Find where the given text appears and provide that cell's center as [X, Y] coordinate. 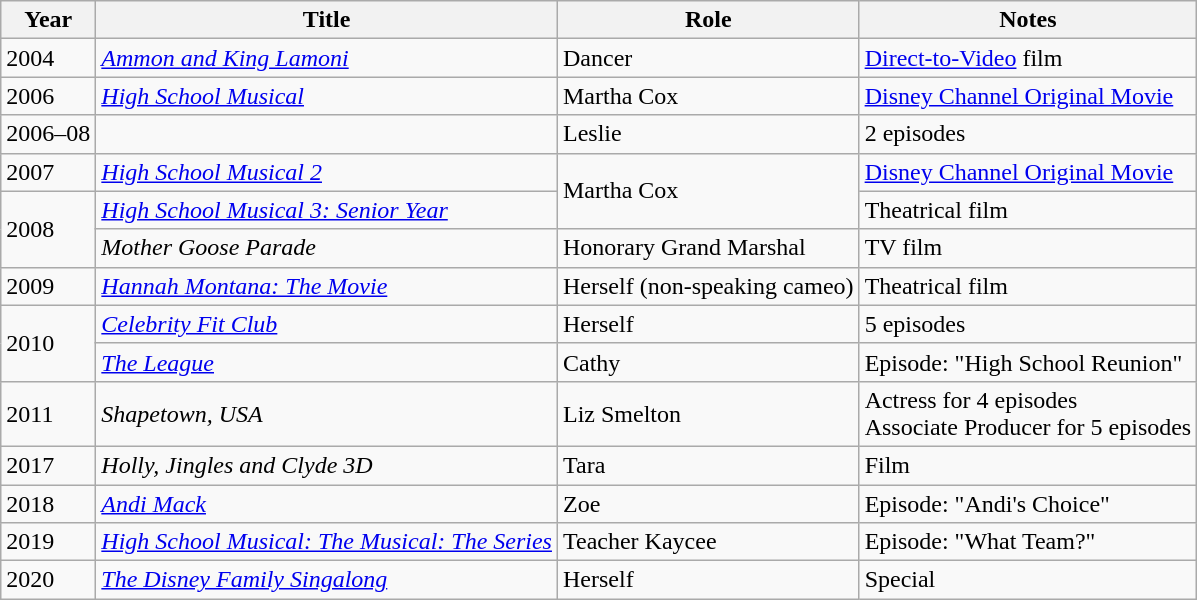
2017 [48, 465]
Episode: "High School Reunion" [1028, 362]
Hannah Montana: The Movie [327, 286]
2011 [48, 414]
Role [708, 20]
2019 [48, 542]
High School Musical 2 [327, 172]
2006 [48, 96]
2 episodes [1028, 134]
High School Musical 3: Senior Year [327, 210]
Liz Smelton [708, 414]
Teacher Kaycee [708, 542]
Holly, Jingles and Clyde 3D [327, 465]
Dancer [708, 58]
2018 [48, 503]
Episode: "What Team?" [1028, 542]
Film [1028, 465]
Tara [708, 465]
Actress for 4 episodesAssociate Producer for 5 episodes [1028, 414]
2009 [48, 286]
Ammon and King Lamoni [327, 58]
Zoe [708, 503]
High School Musical [327, 96]
Episode: "Andi's Choice" [1028, 503]
Andi Mack [327, 503]
2020 [48, 580]
Special [1028, 580]
2007 [48, 172]
The League [327, 362]
Leslie [708, 134]
2010 [48, 343]
Shapetown, USA [327, 414]
5 episodes [1028, 324]
Herself (non-speaking cameo) [708, 286]
Mother Goose Parade [327, 248]
Year [48, 20]
Celebrity Fit Club [327, 324]
TV film [1028, 248]
2006–08 [48, 134]
2004 [48, 58]
Cathy [708, 362]
Honorary Grand Marshal [708, 248]
Notes [1028, 20]
Direct-to-Video film [1028, 58]
2008 [48, 229]
Title [327, 20]
High School Musical: The Musical: The Series [327, 542]
The Disney Family Singalong [327, 580]
